From the cell containing the given text, extract its center point as (X, Y) coordinate. 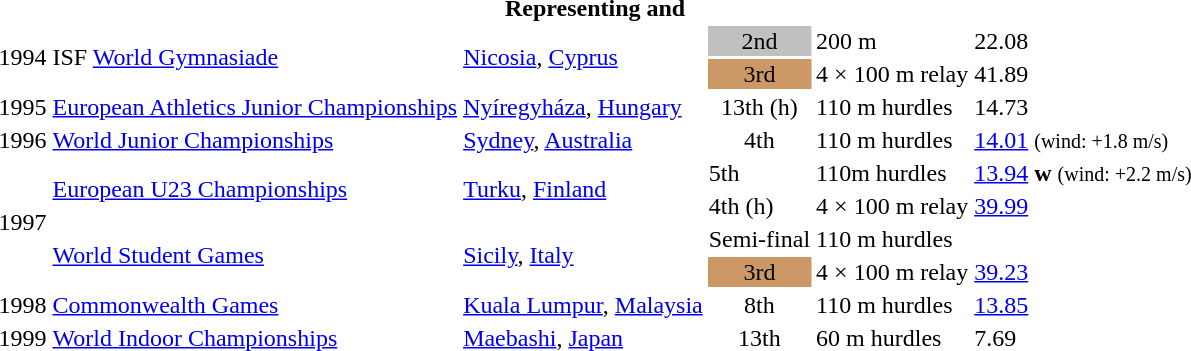
Turku, Finland (584, 190)
Commonwealth Games (255, 305)
5th (759, 173)
European Athletics Junior Championships (255, 107)
Nyíregyháza, Hungary (584, 107)
110m hurdles (892, 173)
8th (759, 305)
4th (759, 140)
Semi-final (759, 239)
13th (h) (759, 107)
Kuala Lumpur, Malaysia (584, 305)
Sicily, Italy (584, 256)
ISF World Gymnasiade (255, 58)
Sydney, Australia (584, 140)
4th (h) (759, 206)
European U23 Championships (255, 190)
World Junior Championships (255, 140)
Nicosia, Cyprus (584, 58)
2nd (759, 41)
200 m (892, 41)
World Student Games (255, 256)
